Pinpoint the cell where the given text exists, returning its (x, y) midpoint coordinate. 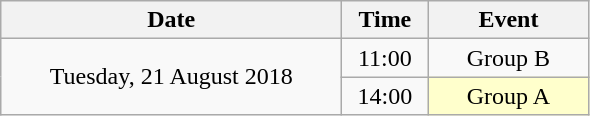
14:00 (385, 96)
11:00 (385, 58)
Date (172, 20)
Time (385, 20)
Tuesday, 21 August 2018 (172, 77)
Event (508, 20)
Group B (508, 58)
Group A (508, 96)
